Capture the cell that displays the provided text and extract its [x, y] central coordinate. 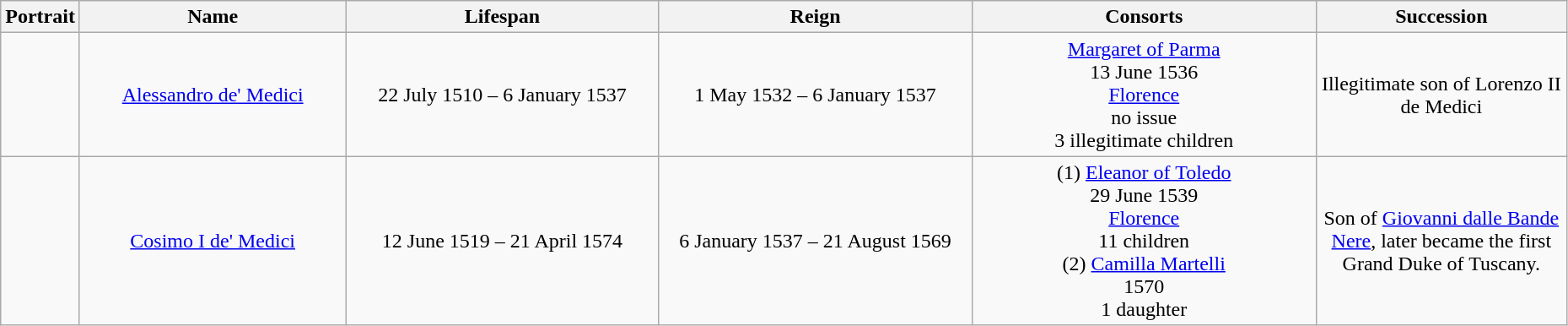
Reign [815, 17]
Illegitimate son of Lorenzo II de Medici [1441, 95]
22 July 1510 – 6 January 1537 [503, 95]
Consorts [1144, 17]
Portrait [40, 17]
Name [213, 17]
Margaret of Parma13 June 1536Florenceno issue3 illegitimate children [1144, 95]
Alessandro de' Medici [213, 95]
Son of Giovanni dalle Bande Nere, later became the first Grand Duke of Tuscany. [1441, 241]
Succession [1441, 17]
Lifespan [503, 17]
Cosimo I de' Medici [213, 241]
6 January 1537 – 21 August 1569 [815, 241]
1 May 1532 – 6 January 1537 [815, 95]
12 June 1519 – 21 April 1574 [503, 241]
(1) Eleanor of Toledo29 June 1539Florence11 children(2) Camilla Martelli15701 daughter [1144, 241]
